Identify which cell holds the provided text, then report its [x, y] central coordinate. 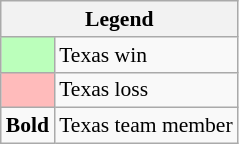
Texas loss [146, 90]
Bold [28, 126]
Legend [120, 19]
Texas team member [146, 126]
Texas win [146, 55]
